Scan for the cell matching the given text and deliver its [X, Y] coordinate at center. 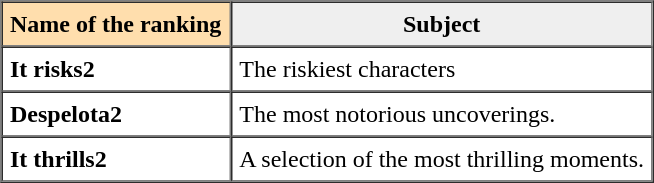
The most notorious uncoverings. [442, 114]
The riskiest characters [442, 68]
Subject [442, 24]
Despelota2 [116, 114]
It thrills2 [116, 158]
It risks2 [116, 68]
Name of the ranking [116, 24]
A selection of the most thrilling moments. [442, 158]
